For the text-containing cell, return its midpoint in (X, Y) coordinate format. 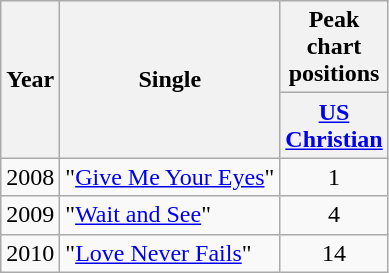
US Christian (334, 126)
"Wait and See" (170, 215)
2009 (30, 215)
Peak chart positions (334, 47)
"Love Never Fails" (170, 253)
2010 (30, 253)
Year (30, 80)
Single (170, 80)
1 (334, 177)
2008 (30, 177)
"Give Me Your Eyes" (170, 177)
4 (334, 215)
14 (334, 253)
